Find where the given text appears and provide that cell's center as [X, Y] coordinate. 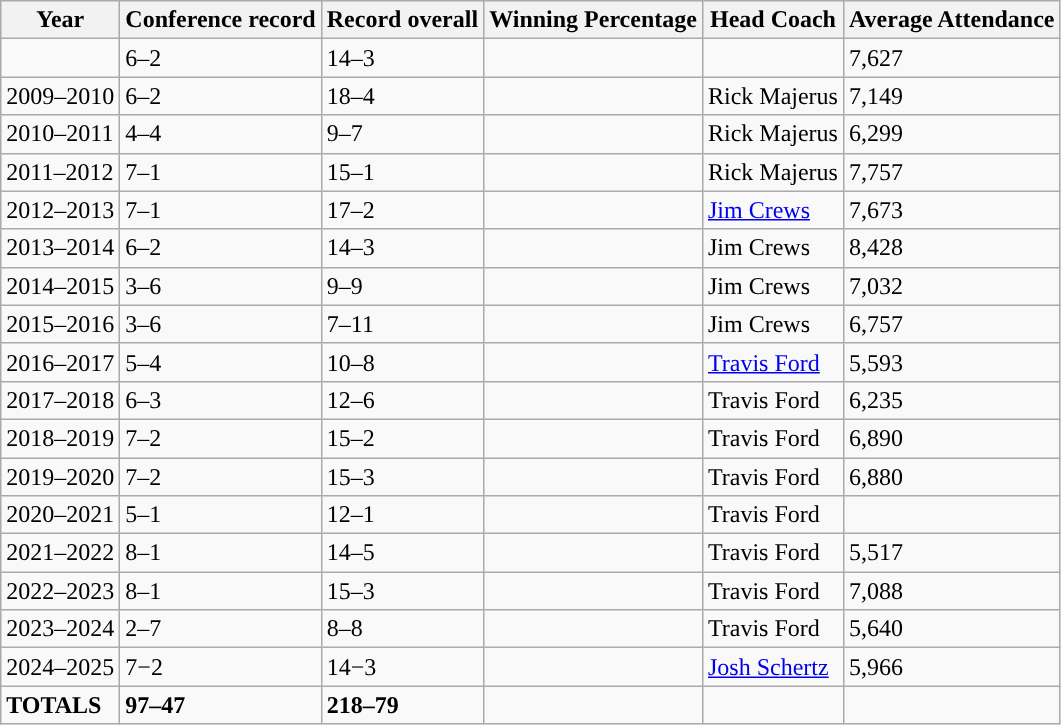
2021–2022 [60, 553]
2012–2013 [60, 210]
7–11 [402, 324]
218–79 [402, 705]
14−3 [402, 667]
8–8 [402, 629]
6,299 [952, 134]
7,673 [952, 210]
Year [60, 20]
2019–2020 [60, 477]
5,640 [952, 629]
Average Attendance [952, 20]
97–47 [220, 705]
2010–2011 [60, 134]
2009–2010 [60, 96]
7,149 [952, 96]
7,757 [952, 172]
9–7 [402, 134]
2013–2014 [60, 248]
2011–2012 [60, 172]
12–1 [402, 515]
TOTALS [60, 705]
17–2 [402, 210]
10–8 [402, 362]
6,880 [952, 477]
5,593 [952, 362]
6,235 [952, 400]
2017–2018 [60, 400]
14–5 [402, 553]
18–4 [402, 96]
7,032 [952, 286]
Conference record [220, 20]
2020–2021 [60, 515]
7,627 [952, 58]
Head Coach [772, 20]
2022–2023 [60, 591]
2014–2015 [60, 286]
5–1 [220, 515]
6–3 [220, 400]
7,088 [952, 591]
5–4 [220, 362]
6,757 [952, 324]
15–1 [402, 172]
Winning Percentage [594, 20]
2024–2025 [60, 667]
8,428 [952, 248]
2016–2017 [60, 362]
12–6 [402, 400]
6,890 [952, 438]
15–2 [402, 438]
2023–2024 [60, 629]
2018–2019 [60, 438]
Josh Schertz [772, 667]
7−2 [220, 667]
2015–2016 [60, 324]
9–9 [402, 286]
4–4 [220, 134]
2–7 [220, 629]
5,517 [952, 553]
Record overall [402, 20]
5,966 [952, 667]
